Detect which cell encompasses the target text, then output its [x, y] center coordinate. 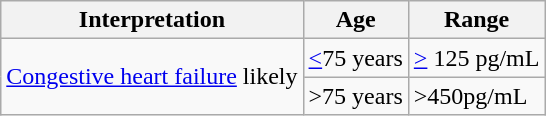
<75 years [356, 58]
>75 years [356, 96]
Age [356, 20]
Interpretation [152, 20]
>450pg/mL [476, 96]
> 125 pg/mL [476, 58]
Congestive heart failure likely [152, 77]
Range [476, 20]
